Pinpoint the cell where the given text exists, returning its (X, Y) midpoint coordinate. 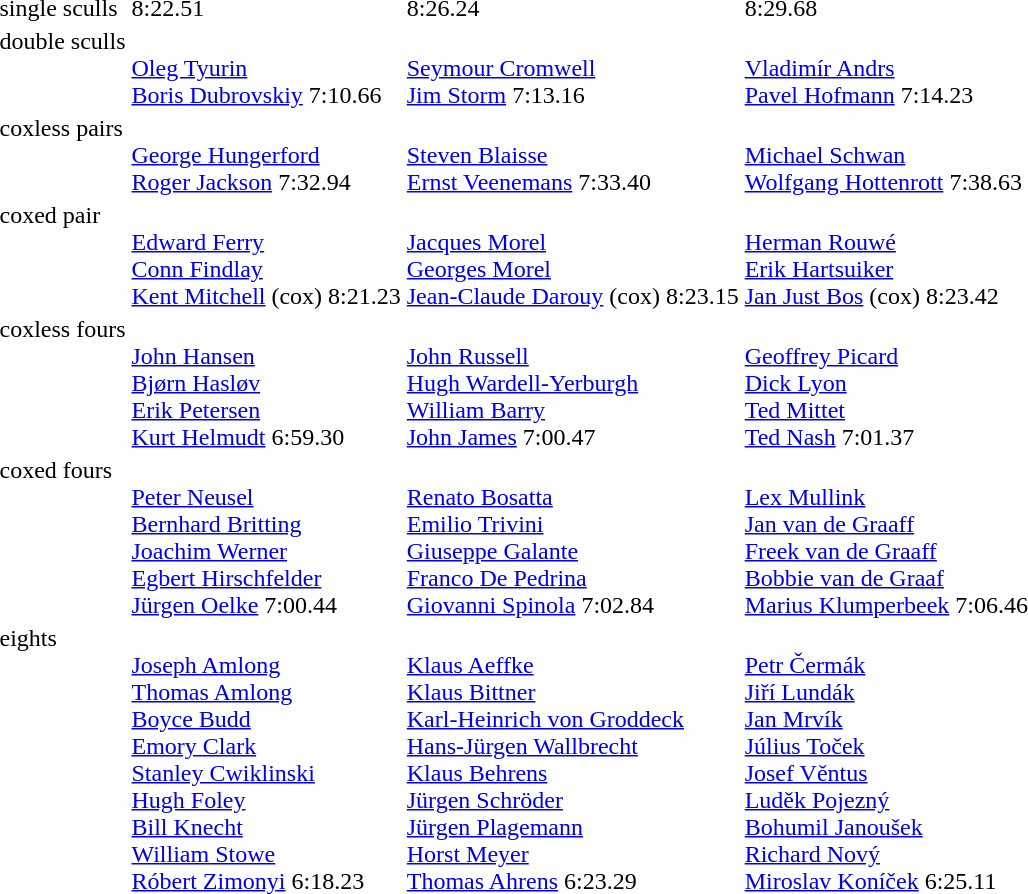
Peter NeuselBernhard BrittingJoachim WernerEgbert HirschfelderJürgen Oelke 7:00.44 (266, 538)
John RussellHugh Wardell-YerburghWilliam BarryJohn James 7:00.47 (572, 383)
Seymour Cromwell Jim Storm 7:13.16 (572, 68)
George Hungerford Roger Jackson 7:32.94 (266, 155)
Edward FerryConn FindlayKent Mitchell (cox) 8:21.23 (266, 256)
Oleg Tyurin Boris Dubrovskiy 7:10.66 (266, 68)
Renato BosattaEmilio TriviniGiuseppe GalanteFranco De PedrinaGiovanni Spinola 7:02.84 (572, 538)
John HansenBjørn HasløvErik PetersenKurt Helmudt 6:59.30 (266, 383)
Jacques MorelGeorges MorelJean-Claude Darouy (cox) 8:23.15 (572, 256)
Steven Blaisse Ernst Veenemans 7:33.40 (572, 155)
